For the text-containing cell, return its midpoint in [x, y] coordinate format. 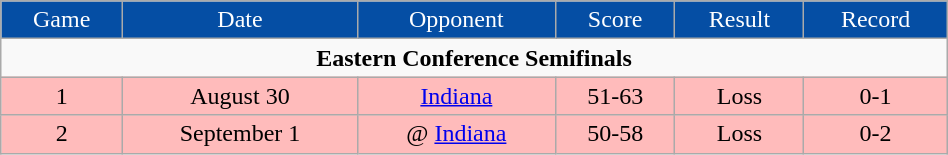
September 1 [240, 134]
Game [62, 20]
Result [740, 20]
2 [62, 134]
0-1 [876, 96]
@ Indiana [456, 134]
50-58 [615, 134]
Score [615, 20]
Record [876, 20]
0-2 [876, 134]
Indiana [456, 96]
Eastern Conference Semifinals [474, 58]
Date [240, 20]
Opponent [456, 20]
1 [62, 96]
August 30 [240, 96]
51-63 [615, 96]
